Return the [x, y] coordinate for the center point of the cell that contains the specified text.  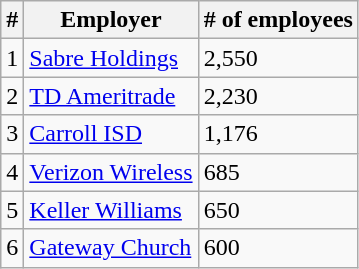
Employer [111, 20]
2,230 [278, 96]
Sabre Holdings [111, 58]
4 [12, 172]
Carroll ISD [111, 134]
1 [12, 58]
TD Ameritrade [111, 96]
6 [12, 248]
2,550 [278, 58]
Keller Williams [111, 210]
Gateway Church [111, 248]
Verizon Wireless [111, 172]
5 [12, 210]
2 [12, 96]
650 [278, 210]
1,176 [278, 134]
# of employees [278, 20]
685 [278, 172]
3 [12, 134]
# [12, 20]
600 [278, 248]
